Scan for the cell matching the given text and deliver its (x, y) coordinate at center. 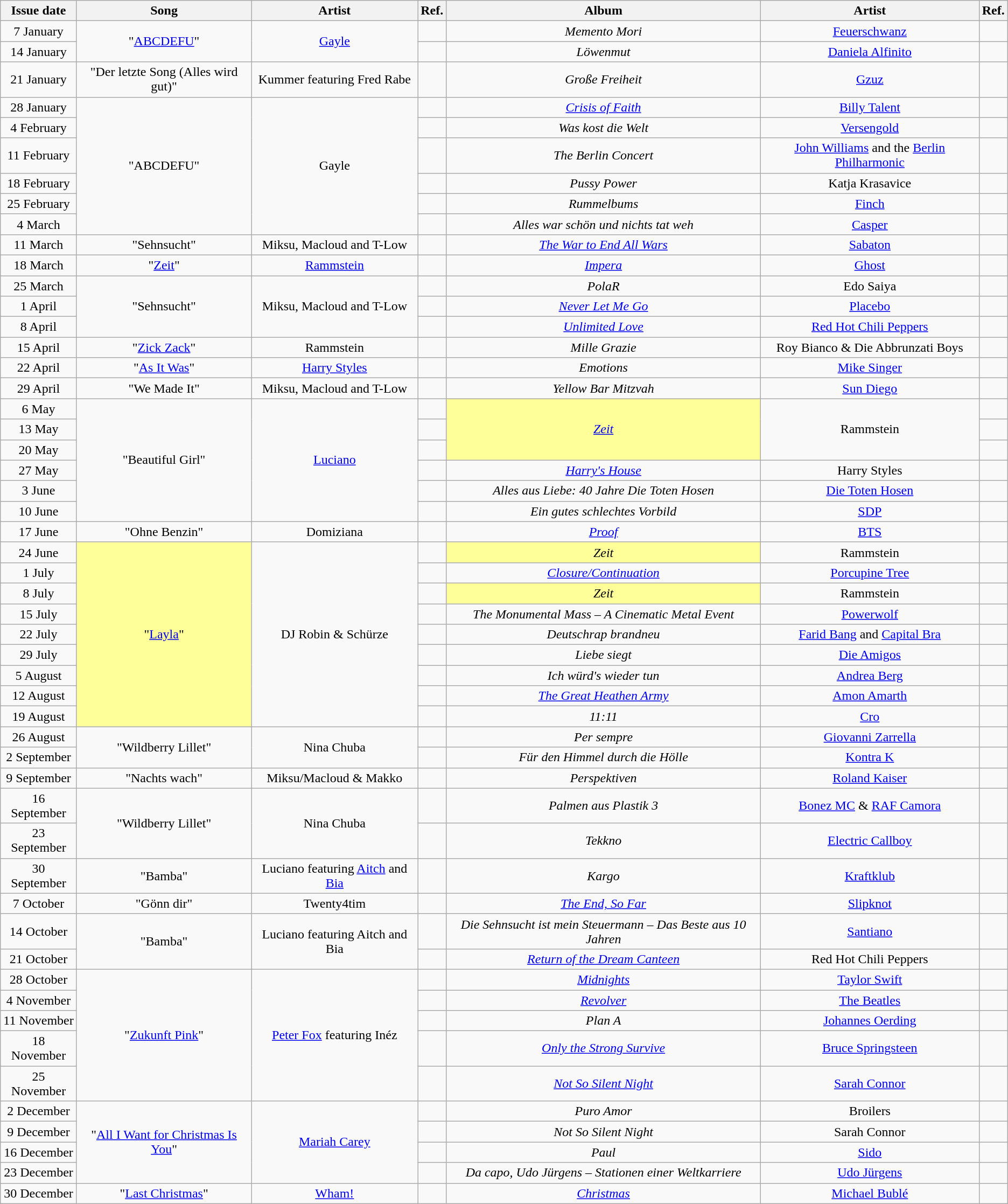
22 April (39, 368)
Memento Mori (604, 31)
Kontra K (870, 757)
Versengold (870, 128)
Sun Diego (870, 388)
1 April (39, 307)
"Gönn dir" (164, 903)
Impera (604, 265)
23 September (39, 840)
Santiano (870, 931)
SDP (870, 511)
Rummelbums (604, 204)
18 November (39, 1048)
4 February (39, 128)
Twenty4tim (335, 903)
Gzuz (870, 80)
Porcupine Tree (870, 573)
Broilers (870, 1111)
Billy Talent (870, 107)
Sabaton (870, 245)
11 March (39, 245)
27 May (39, 470)
Kraftklub (870, 876)
Miksu/Macloud & Makko (335, 778)
21 October (39, 959)
"Layla" (164, 635)
DJ Robin & Schürze (335, 635)
"Zick Zack" (164, 347)
Perspektiven (604, 778)
Sido (870, 1152)
7 October (39, 903)
29 July (39, 655)
"As It Was" (164, 368)
"All I Want for Christmas Is You" (164, 1142)
9 December (39, 1132)
Andrea Berg (870, 676)
Return of the Dream Canteen (604, 959)
Alles war schön und nichts tat weh (604, 224)
Löwenmut (604, 52)
Amon Amarth (870, 696)
Katja Krasavice (870, 183)
Taylor Swift (870, 979)
Only the Strong Survive (604, 1048)
Paul (604, 1152)
Album (604, 11)
Closure/Continuation (604, 573)
Slipknot (870, 903)
7 January (39, 31)
Wham! (335, 1193)
Deutschrap brandneu (604, 635)
25 March (39, 286)
Udo Jürgens (870, 1173)
Mariah Carey (335, 1142)
25 February (39, 204)
Bonez MC & RAF Camora (870, 806)
11 November (39, 1021)
8 July (39, 593)
11 February (39, 155)
Mike Singer (870, 368)
Palmen aus Plastik 3 (604, 806)
Für den Himmel durch die Hölle (604, 757)
21 January (39, 80)
Ich würd's wieder tun (604, 676)
"Beautiful Girl" (164, 460)
Roy Bianco & Die Abbrunzati Boys (870, 347)
PolaR (604, 286)
"Zukunft Pink" (164, 1035)
14 October (39, 931)
3 June (39, 491)
10 June (39, 511)
Yellow Bar Mitzvah (604, 388)
Proof (604, 532)
25 November (39, 1084)
Puro Amor (604, 1111)
Mille Grazie (604, 347)
The Monumental Mass – A Cinematic Metal Event (604, 614)
Farid Bang and Capital Bra (870, 635)
Crisis of Faith (604, 107)
Pussy Power (604, 183)
Never Let Me Go (604, 307)
Luciano (335, 460)
Die Toten Hosen (870, 491)
29 April (39, 388)
Giovanni Zarrella (870, 737)
"Der letzte Song (Alles wird gut)" (164, 80)
13 May (39, 429)
The Beatles (870, 1000)
Powerwolf (870, 614)
17 June (39, 532)
The Great Heathen Army (604, 696)
BTS (870, 532)
11:11 (604, 716)
The War to End All Wars (604, 245)
Die Sehnsucht ist mein Steuermann – Das Beste aus 10 Jahren (604, 931)
8 April (39, 327)
Song (164, 11)
Midnights (604, 979)
The Berlin Concert (604, 155)
14 January (39, 52)
2 September (39, 757)
Ghost (870, 265)
Daniela Alfinito (870, 52)
Feuerschwanz (870, 31)
John Williams and the Berlin Philharmonic (870, 155)
Tekkno (604, 840)
"We Made It" (164, 388)
6 May (39, 409)
Per sempre (604, 737)
Emotions (604, 368)
9 September (39, 778)
5 August (39, 676)
Placebo (870, 307)
"Ohne Benzin" (164, 532)
Große Freiheit (604, 80)
Ein gutes schlechtes Vorbild (604, 511)
16 December (39, 1152)
Johannes Oerding (870, 1021)
15 July (39, 614)
12 August (39, 696)
18 February (39, 183)
Christmas (604, 1193)
28 October (39, 979)
Roland Kaiser (870, 778)
Casper (870, 224)
Cro (870, 716)
Peter Fox featuring Inéz (335, 1035)
Liebe siegt (604, 655)
2 December (39, 1111)
30 December (39, 1193)
26 August (39, 737)
Michael Bublé (870, 1193)
Unlimited Love (604, 327)
Electric Callboy (870, 840)
Domiziana (335, 532)
Kargo (604, 876)
28 January (39, 107)
4 March (39, 224)
30 September (39, 876)
Bruce Springsteen (870, 1048)
"Nachts wach" (164, 778)
22 July (39, 635)
"Last Christmas" (164, 1193)
Edo Saiya (870, 286)
18 March (39, 265)
Finch (870, 204)
23 December (39, 1173)
Harry's House (604, 470)
"Zeit" (164, 265)
15 April (39, 347)
Die Amigos (870, 655)
The End, So Far (604, 903)
4 November (39, 1000)
Plan A (604, 1021)
Issue date (39, 11)
1 July (39, 573)
24 June (39, 552)
20 May (39, 450)
Kummer featuring Fred Rabe (335, 80)
Was kost die Welt (604, 128)
16 September (39, 806)
Alles aus Liebe: 40 Jahre Die Toten Hosen (604, 491)
Da capo, Udo Jürgens – Stationen einer Weltkarriere (604, 1173)
Revolver (604, 1000)
19 August (39, 716)
